Identify which cell holds the provided text, then report its (X, Y) central coordinate. 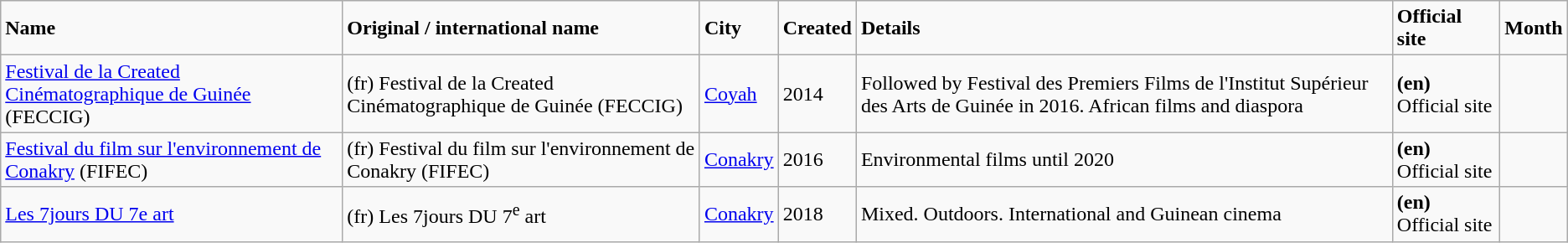
(fr) Festival de la Created Cinématographique de Guinée (FECCIG) (521, 94)
2014 (818, 94)
Month (1534, 28)
Environmental films until 2020 (1124, 159)
(fr) Les 7jours DU 7e art (521, 215)
Mixed. Outdoors. International and Guinean cinema (1124, 215)
Festival du film sur l'environnement de Conakry (FIFEC) (172, 159)
Original / international name (521, 28)
Followed by Festival des Premiers Films de l'Institut Supérieur des Arts de Guinée in 2016. African films and diaspora (1124, 94)
Name (172, 28)
Les 7jours DU 7e art (172, 215)
2018 (818, 215)
Created (818, 28)
Coyah (739, 94)
Festival de la Created Cinématographique de Guinée (FECCIG) (172, 94)
Details (1124, 28)
(fr) Festival du film sur l'environnement de Conakry (FIFEC) (521, 159)
2016 (818, 159)
Official site (1446, 28)
City (739, 28)
